Extract the (x, y) coordinate from the center of the cell holding the provided text.  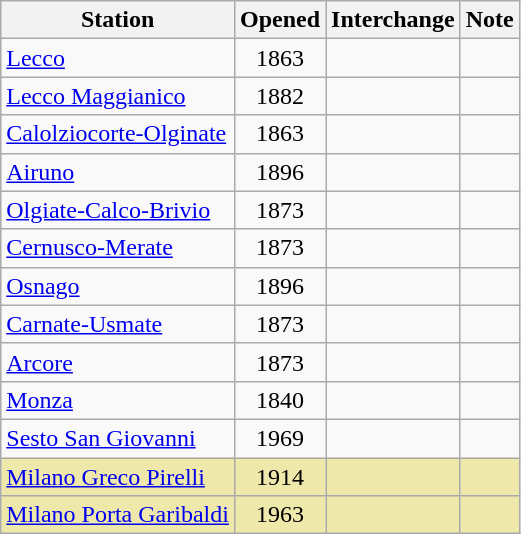
1914 (280, 477)
Lecco Maggianico (118, 96)
1963 (280, 515)
Cernusco-Merate (118, 248)
1969 (280, 438)
Note (490, 20)
Milano Porta Garibaldi (118, 515)
Opened (280, 20)
Calolziocorte-Olginate (118, 134)
Station (118, 20)
Milano Greco Pirelli (118, 477)
Arcore (118, 362)
Monza (118, 400)
1882 (280, 96)
Olgiate-Calco-Brivio (118, 210)
Osnago (118, 286)
Carnate-Usmate (118, 324)
Sesto San Giovanni (118, 438)
Airuno (118, 172)
Lecco (118, 58)
Interchange (394, 20)
1840 (280, 400)
